For the text-containing cell, return its midpoint in [X, Y] coordinate format. 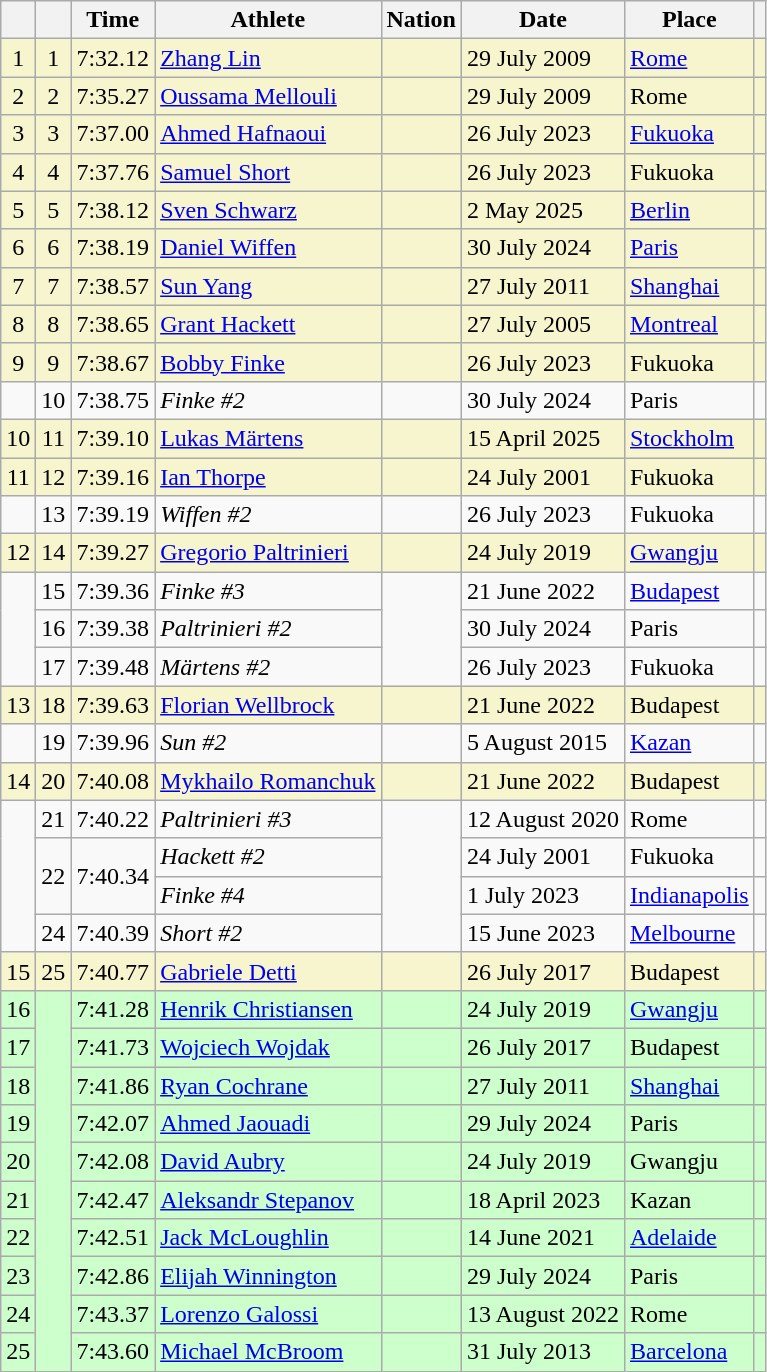
7:40.77 [113, 971]
7:38.67 [113, 362]
Berlin [689, 210]
Melbourne [689, 933]
7:39.27 [113, 553]
Sven Schwarz [268, 210]
Ian Thorpe [268, 477]
31 July 2013 [542, 1352]
7:39.36 [113, 591]
Gabriele Detti [268, 971]
1 July 2023 [542, 895]
Lukas Märtens [268, 438]
Ahmed Jaouadi [268, 1124]
7:42.08 [113, 1162]
Barcelona [689, 1352]
7:43.37 [113, 1314]
18 April 2023 [542, 1200]
Finke #4 [268, 895]
7:39.16 [113, 477]
Sun Yang [268, 286]
7:39.48 [113, 667]
7:40.08 [113, 781]
Bobby Finke [268, 362]
5 August 2015 [542, 743]
Sun #2 [268, 743]
7:42.07 [113, 1124]
Wiffen #2 [268, 515]
Athlete [268, 20]
Adelaide [689, 1238]
Finke #2 [268, 400]
Wojciech Wojdak [268, 1047]
Samuel Short [268, 172]
Daniel Wiffen [268, 248]
Henrik Christiansen [268, 1009]
Finke #3 [268, 591]
15 June 2023 [542, 933]
7:32.12 [113, 58]
Märtens #2 [268, 667]
27 July 2005 [542, 324]
Date [542, 20]
7:38.57 [113, 286]
7:41.28 [113, 1009]
Florian Wellbrock [268, 705]
Paltrinieri #3 [268, 819]
7:38.65 [113, 324]
7:41.86 [113, 1085]
7:39.10 [113, 438]
14 June 2021 [542, 1238]
2 May 2025 [542, 210]
7:37.00 [113, 134]
7:40.34 [113, 876]
7:38.12 [113, 210]
7:39.38 [113, 629]
Michael McBroom [268, 1352]
7:42.51 [113, 1238]
7:42.86 [113, 1276]
Lorenzo Galossi [268, 1314]
Ryan Cochrane [268, 1085]
7:35.27 [113, 96]
Paltrinieri #2 [268, 629]
Mykhailo Romanchuk [268, 781]
15 April 2025 [542, 438]
Short #2 [268, 933]
7:39.96 [113, 743]
7:38.19 [113, 248]
7:38.75 [113, 400]
Nation [421, 20]
Jack McLoughlin [268, 1238]
Grant Hackett [268, 324]
7:39.63 [113, 705]
Aleksandr Stepanov [268, 1200]
Indianapolis [689, 895]
Montreal [689, 324]
Hackett #2 [268, 857]
23 [18, 1276]
Gregorio Paltrinieri [268, 553]
13 August 2022 [542, 1314]
12 August 2020 [542, 819]
David Aubry [268, 1162]
Time [113, 20]
7:43.60 [113, 1352]
7:41.73 [113, 1047]
7:39.19 [113, 515]
7:40.39 [113, 933]
7:37.76 [113, 172]
7:42.47 [113, 1200]
Place [689, 20]
Elijah Winnington [268, 1276]
7:40.22 [113, 819]
Ahmed Hafnaoui [268, 134]
Stockholm [689, 438]
Oussama Mellouli [268, 96]
Zhang Lin [268, 58]
